Output the [x, y] coordinate of the center of the cell containing the given text.  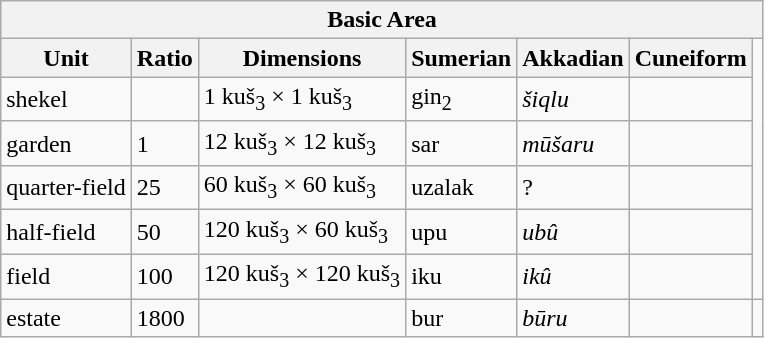
60 kuš3 × 60 kuš3 [302, 188]
estate [66, 318]
100 [164, 276]
sar [462, 143]
25 [164, 188]
gin2 [462, 99]
half-field [66, 232]
iku [462, 276]
? [573, 188]
Ratio [164, 58]
field [66, 276]
quarter-field [66, 188]
1 kuš3 × 1 kuš3 [302, 99]
būru [573, 318]
120 kuš3 × 120 kuš3 [302, 276]
12 kuš3 × 12 kuš3 [302, 143]
Akkadian [573, 58]
garden [66, 143]
Unit [66, 58]
ikû [573, 276]
Sumerian [462, 58]
120 kuš3 × 60 kuš3 [302, 232]
ubû [573, 232]
Basic Area [382, 20]
bur [462, 318]
uzalak [462, 188]
1800 [164, 318]
Dimensions [302, 58]
mūšaru [573, 143]
1 [164, 143]
Cuneiform [690, 58]
shekel [66, 99]
šiqlu [573, 99]
upu [462, 232]
50 [164, 232]
